From the cell containing the given text, extract its center point as (x, y) coordinate. 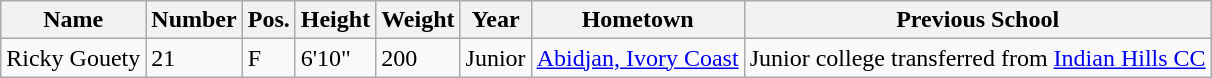
Hometown (638, 20)
Number (194, 20)
Height (335, 20)
Junior college transferred from Indian Hills CC (978, 58)
Year (496, 20)
Weight (418, 20)
Previous School (978, 20)
Ricky Gouety (74, 58)
200 (418, 58)
Junior (496, 58)
21 (194, 58)
Pos. (268, 20)
F (268, 58)
Abidjan, Ivory Coast (638, 58)
Name (74, 20)
6'10" (335, 58)
